Search for the cell housing the specified text and yield its (X, Y) center coordinate. 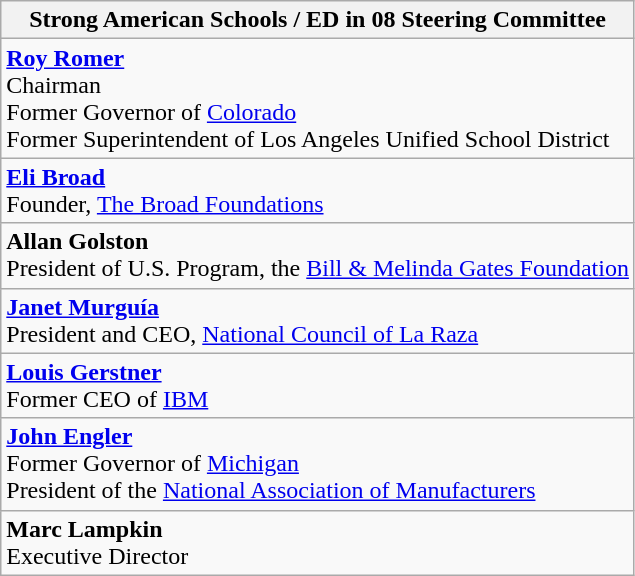
Allan GolstonPresident of U.S. Program, the Bill & Melinda Gates Foundation (318, 256)
John EnglerFormer Governor of MichiganPresident of the National Association of Manufacturers (318, 464)
Eli BroadFounder, The Broad Foundations (318, 190)
Marc LampkinExecutive Director (318, 542)
Janet MurguíaPresident and CEO, National Council of La Raza (318, 320)
Louis GerstnerFormer CEO of IBM (318, 386)
Roy RomerChairmanFormer Governor of ColoradoFormer Superintendent of Los Angeles Unified School District (318, 98)
Strong American Schools / ED in 08 Steering Committee (318, 20)
